Determine the (x, y) coordinate at the center of the cell enclosing the given text.  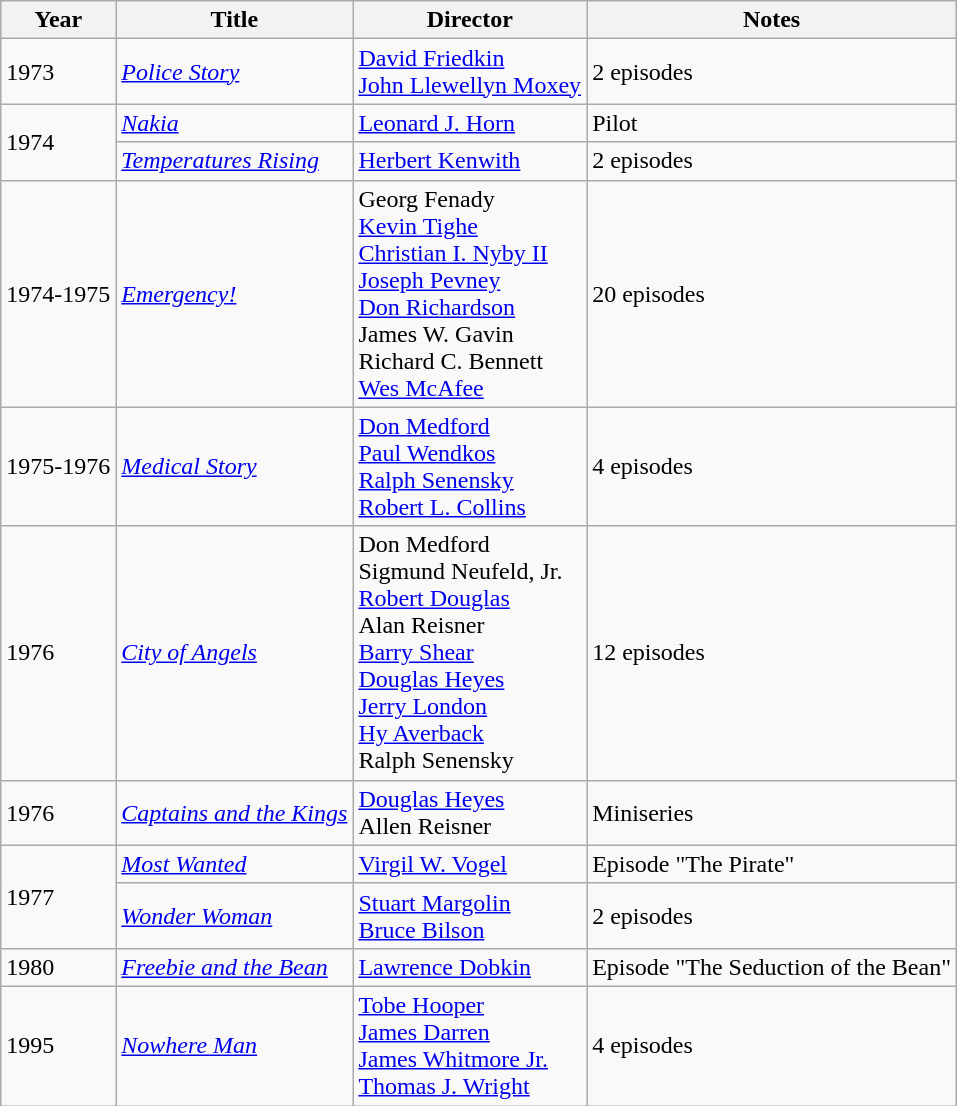
Medical Story (234, 466)
Don MedfordSigmund Neufeld, Jr.Robert DouglasAlan ReisnerBarry ShearDouglas HeyesJerry LondonHy AverbackRalph Senensky (470, 653)
Stuart MargolinBruce Bilson (470, 916)
1975-1976 (58, 466)
Virgil W. Vogel (470, 864)
1980 (58, 967)
1974-1975 (58, 294)
Most Wanted (234, 864)
City of Angels (234, 653)
Director (470, 20)
Year (58, 20)
Miniseries (772, 812)
Title (234, 20)
Don MedfordPaul WendkosRalph SenenskyRobert L. Collins (470, 466)
Episode "The Pirate" (772, 864)
Pilot (772, 123)
Tobe HooperJames DarrenJames Whitmore Jr.Thomas J. Wright (470, 1046)
Captains and the Kings (234, 812)
Freebie and the Bean (234, 967)
Police Story (234, 72)
Lawrence Dobkin (470, 967)
1995 (58, 1046)
20 episodes (772, 294)
1973 (58, 72)
Herbert Kenwith (470, 161)
David FriedkinJohn Llewellyn Moxey (470, 72)
Douglas HeyesAllen Reisner (470, 812)
12 episodes (772, 653)
1977 (58, 896)
Notes (772, 20)
Temperatures Rising (234, 161)
1974 (58, 142)
Nowhere Man (234, 1046)
Wonder Woman (234, 916)
Emergency! (234, 294)
Episode "The Seduction of the Bean" (772, 967)
Leonard J. Horn (470, 123)
Georg FenadyKevin TigheChristian I. Nyby IIJoseph PevneyDon RichardsonJames W. GavinRichard C. BennettWes McAfee (470, 294)
Nakia (234, 123)
